Scan for the cell matching the given text and deliver its (X, Y) coordinate at center. 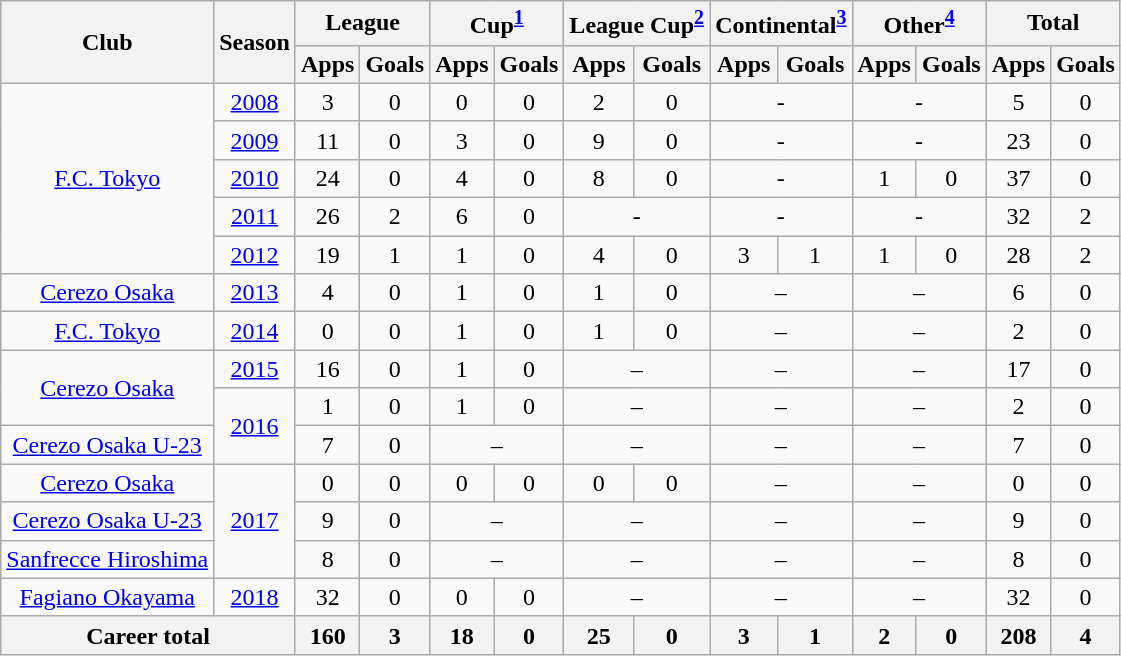
208 (1018, 635)
Total (1053, 24)
Continental3 (781, 24)
19 (327, 255)
Career total (148, 635)
Club (108, 42)
24 (327, 178)
League Cup2 (637, 24)
2010 (255, 178)
18 (462, 635)
2013 (255, 293)
28 (1018, 255)
16 (327, 369)
Season (255, 42)
26 (327, 217)
2016 (255, 426)
2011 (255, 217)
160 (327, 635)
37 (1018, 178)
Cup1 (497, 24)
23 (1018, 140)
League (362, 24)
2014 (255, 331)
Other4 (919, 24)
2018 (255, 597)
2017 (255, 521)
5 (1018, 102)
2012 (255, 255)
11 (327, 140)
25 (599, 635)
2009 (255, 140)
Fagiano Okayama (108, 597)
2008 (255, 102)
Sanfrecce Hiroshima (108, 559)
17 (1018, 369)
2015 (255, 369)
